Capture the cell that displays the provided text and extract its (x, y) central coordinate. 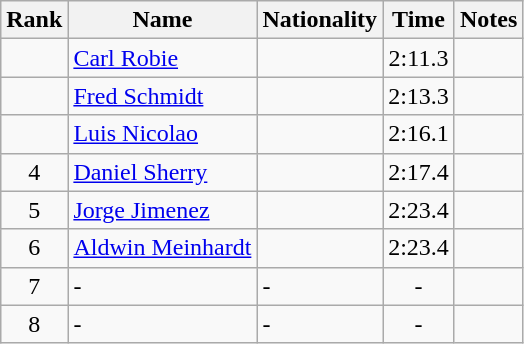
Notes (488, 20)
Rank (34, 20)
6 (34, 248)
2:16.1 (419, 134)
2:17.4 (419, 172)
2:11.3 (419, 58)
Nationality (320, 20)
Aldwin Meinhardt (162, 248)
8 (34, 324)
Daniel Sherry (162, 172)
Time (419, 20)
Name (162, 20)
7 (34, 286)
5 (34, 210)
Luis Nicolao (162, 134)
Carl Robie (162, 58)
2:13.3 (419, 96)
Jorge Jimenez (162, 210)
4 (34, 172)
Fred Schmidt (162, 96)
